Capture the cell that displays the provided text and extract its [X, Y] central coordinate. 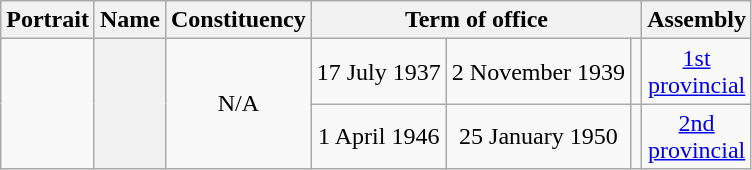
Name [130, 20]
2 November 1939 [538, 72]
1 April 1946 [378, 136]
Constituency [238, 20]
2ndprovincial [697, 136]
25 January 1950 [538, 136]
N/A [238, 104]
Assembly [697, 20]
1stprovincial [697, 72]
Term of office [476, 20]
Portrait [48, 20]
17 July 1937 [378, 72]
